Provide the [X, Y] coordinate of the cell's center where the given text is located.  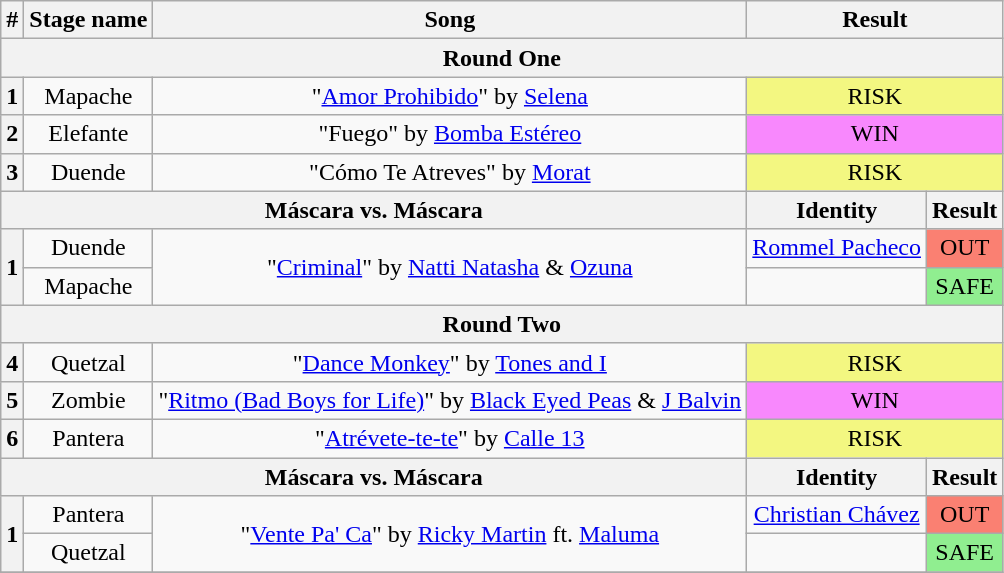
Rommel Pacheco [837, 248]
6 [12, 438]
Stage name [88, 20]
5 [12, 400]
Zombie [88, 400]
Song [450, 20]
"Criminal" by Natti Natasha & Ozuna [450, 267]
Christian Chávez [837, 515]
# [12, 20]
"Atrévete-te-te" by Calle 13 [450, 438]
"Fuego" by Bomba Estéreo [450, 134]
"Ritmo (Bad Boys for Life)" by Black Eyed Peas & J Balvin [450, 400]
"Cómo Te Atreves" by Morat [450, 172]
Round Two [502, 324]
3 [12, 172]
4 [12, 362]
"Vente Pa' Ca" by Ricky Martin ft. Maluma [450, 534]
"Amor Prohibido" by Selena [450, 96]
Round One [502, 58]
"Dance Monkey" by Tones and I [450, 362]
2 [12, 134]
Elefante [88, 134]
